Return the [x, y] coordinate for the center point of the cell that contains the specified text.  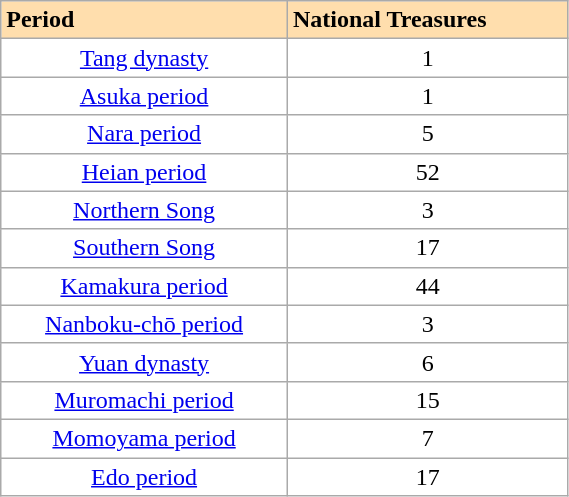
6 [428, 362]
Muromachi period [144, 400]
Heian period [144, 172]
Northern Song [144, 210]
7 [428, 438]
Tang dynasty [144, 58]
52 [428, 172]
5 [428, 134]
Period [144, 20]
Nanboku-chō period [144, 324]
Nara period [144, 134]
Southern Song [144, 248]
Momoyama period [144, 438]
15 [428, 400]
Kamakura period [144, 286]
44 [428, 286]
Asuka period [144, 96]
Edo period [144, 477]
Yuan dynasty [144, 362]
National Treasures [428, 20]
